Find where the given text appears and provide that cell's center as (X, Y) coordinate. 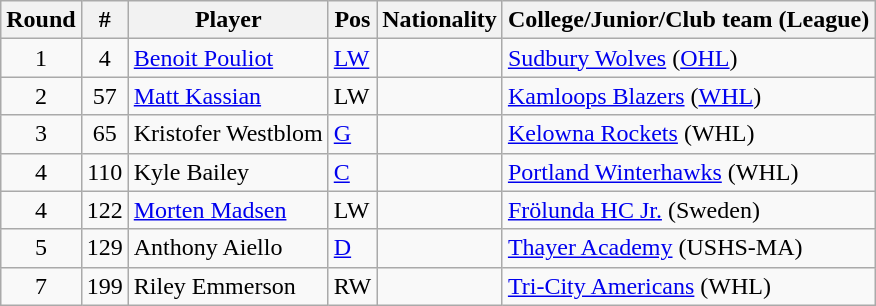
Kamloops Blazers (WHL) (688, 96)
Nationality (440, 20)
3 (41, 134)
Tri-City Americans (WHL) (688, 286)
Pos (352, 20)
65 (104, 134)
Frölunda HC Jr. (Sweden) (688, 210)
G (352, 134)
199 (104, 286)
122 (104, 210)
Morten Madsen (228, 210)
Benoit Pouliot (228, 58)
110 (104, 172)
Thayer Academy (USHS-MA) (688, 248)
Anthony Aiello (228, 248)
# (104, 20)
Sudbury Wolves (OHL) (688, 58)
Matt Kassian (228, 96)
Riley Emmerson (228, 286)
2 (41, 96)
Player (228, 20)
57 (104, 96)
College/Junior/Club team (League) (688, 20)
Round (41, 20)
C (352, 172)
7 (41, 286)
Kyle Bailey (228, 172)
Kristofer Westblom (228, 134)
Portland Winterhawks (WHL) (688, 172)
Kelowna Rockets (WHL) (688, 134)
5 (41, 248)
129 (104, 248)
D (352, 248)
RW (352, 286)
1 (41, 58)
